Output the [x, y] coordinate of the center of the cell containing the given text.  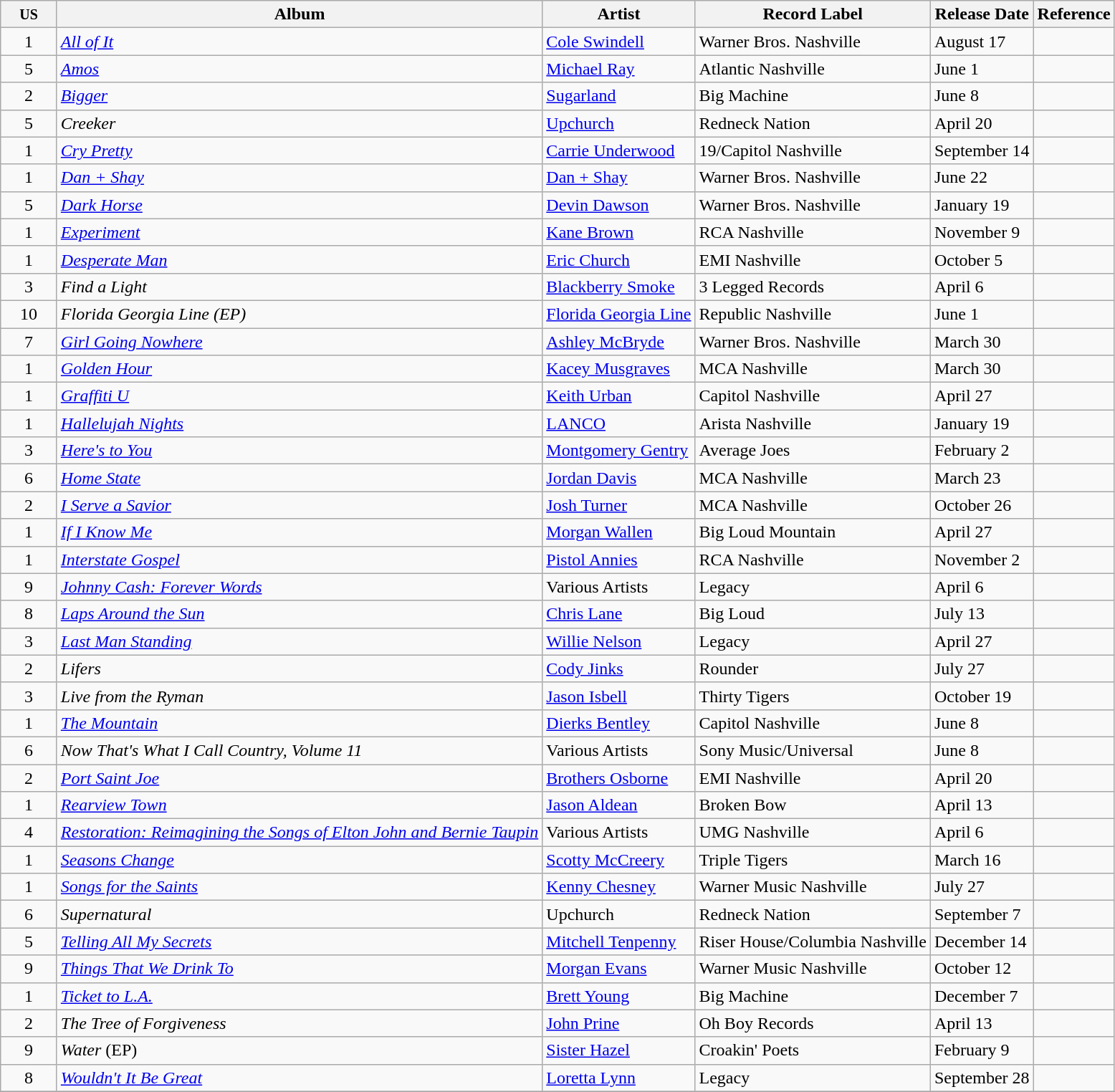
Montgomery Gentry [619, 451]
Find a Light [300, 287]
Johnny Cash: Forever Words [300, 587]
Seasons Change [300, 860]
Mitchell Tenpenny [619, 942]
Album [300, 14]
Graffiti U [300, 396]
Willie Nelson [619, 641]
Bigger [300, 96]
Pistol Annies [619, 560]
Water (EP) [300, 1050]
Blackberry Smoke [619, 287]
Telling All My Secrets [300, 942]
Hallelujah Nights [300, 423]
December 14 [982, 942]
Now That's What I Call Country, Volume 11 [300, 750]
Kane Brown [619, 232]
Atlantic Nashville [813, 69]
Triple Tigers [813, 860]
3 Legged Records [813, 287]
John Prine [619, 1023]
Here's to You [300, 451]
Eric Church [619, 259]
October 26 [982, 505]
LANCO [619, 423]
February 9 [982, 1050]
Experiment [300, 232]
Interstate Gospel [300, 560]
Live from the Ryman [300, 696]
The Mountain [300, 723]
US [29, 14]
Kacey Musgraves [619, 369]
Wouldn't It Be Great [300, 1078]
All of It [300, 42]
October 19 [982, 696]
March 16 [982, 860]
Cody Jinks [619, 669]
4 [29, 833]
Home State [300, 478]
Oh Boy Records [813, 1023]
Desperate Man [300, 259]
Big Loud [813, 614]
November 9 [982, 232]
Florida Georgia Line (EP) [300, 314]
Riser House/Columbia Nashville [813, 942]
Songs for the Saints [300, 887]
September 28 [982, 1078]
The Tree of Forgiveness [300, 1023]
Scotty McCreery [619, 860]
Jason Isbell [619, 696]
Brett Young [619, 996]
Sony Music/Universal [813, 750]
I Serve a Savior [300, 505]
UMG Nashville [813, 833]
Big Loud Mountain [813, 532]
Keith Urban [619, 396]
Average Joes [813, 451]
February 2 [982, 451]
Rounder [813, 669]
Last Man Standing [300, 641]
November 2 [982, 560]
19/Capitol Nashville [813, 150]
7 [29, 342]
Devin Dawson [619, 205]
Jason Aldean [619, 805]
Broken Bow [813, 805]
June 22 [982, 178]
July 13 [982, 614]
Golden Hour [300, 369]
Michael Ray [619, 69]
Creeker [300, 123]
Arista Nashville [813, 423]
Jordan Davis [619, 478]
October 5 [982, 259]
Carrie Underwood [619, 150]
Kenny Chesney [619, 887]
Sugarland [619, 96]
October 12 [982, 969]
Brothers Osborne [619, 777]
Ticket to L.A. [300, 996]
Restoration: Reimagining the Songs of Elton John and Bernie Taupin [300, 833]
Laps Around the Sun [300, 614]
Morgan Wallen [619, 532]
Artist [619, 14]
September 7 [982, 914]
Croakin' Poets [813, 1050]
Supernatural [300, 914]
10 [29, 314]
Dierks Bentley [619, 723]
Josh Turner [619, 505]
August 17 [982, 42]
March 23 [982, 478]
Dark Horse [300, 205]
Release Date [982, 14]
Cry Pretty [300, 150]
Thirty Tigers [813, 696]
Morgan Evans [619, 969]
Chris Lane [619, 614]
Record Label [813, 14]
Lifers [300, 669]
Republic Nashville [813, 314]
Port Saint Joe [300, 777]
Florida Georgia Line [619, 314]
Sister Hazel [619, 1050]
Cole Swindell [619, 42]
Girl Going Nowhere [300, 342]
Rearview Town [300, 805]
If I Know Me [300, 532]
Amos [300, 69]
Reference [1073, 14]
Loretta Lynn [619, 1078]
September 14 [982, 150]
December 7 [982, 996]
Things That We Drink To [300, 969]
Ashley McBryde [619, 342]
